Return (x, y) of the center of cell containing provided text 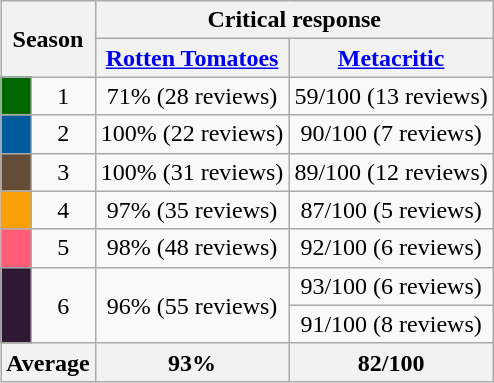
91/100 (8 reviews) (391, 324)
Rotten Tomatoes (192, 58)
3 (63, 172)
93/100 (6 reviews) (391, 286)
89/100 (12 reviews) (391, 172)
71% (28 reviews) (192, 96)
93% (192, 362)
59/100 (13 reviews) (391, 96)
5 (63, 248)
92/100 (6 reviews) (391, 248)
96% (55 reviews) (192, 305)
Critical response (294, 20)
Metacritic (391, 58)
2 (63, 134)
98% (48 reviews) (192, 248)
100% (31 reviews) (192, 172)
82/100 (391, 362)
87/100 (5 reviews) (391, 210)
100% (22 reviews) (192, 134)
90/100 (7 reviews) (391, 134)
97% (35 reviews) (192, 210)
Average (48, 362)
4 (63, 210)
1 (63, 96)
Season (48, 39)
6 (63, 305)
